Provide the [x, y] coordinate of the cell's center where the given text is located.  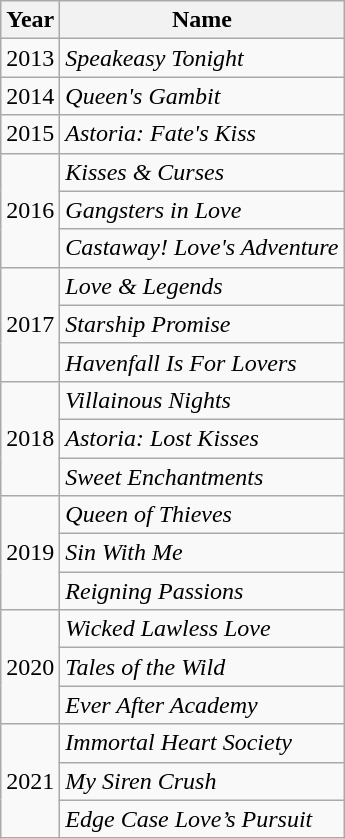
2014 [30, 96]
Queen's Gambit [202, 96]
Love & Legends [202, 286]
Villainous Nights [202, 400]
Wicked Lawless Love [202, 629]
2015 [30, 134]
Immortal Heart Society [202, 743]
Gangsters in Love [202, 210]
2019 [30, 553]
Ever After Academy [202, 705]
Edge Case Love’s Pursuit [202, 819]
2021 [30, 781]
Queen of Thieves [202, 515]
2017 [30, 324]
Sin With Me [202, 553]
Tales of the Wild [202, 667]
Speakeasy Tonight [202, 58]
Castaway! Love's Adventure [202, 248]
Sweet Enchantments [202, 477]
Starship Promise [202, 324]
2020 [30, 667]
Astoria: Fate's Kiss [202, 134]
2018 [30, 438]
Reigning Passions [202, 591]
2013 [30, 58]
Year [30, 20]
Havenfall Is For Lovers [202, 362]
2016 [30, 210]
Kisses & Curses [202, 172]
Name [202, 20]
My Siren Crush [202, 781]
Astoria: Lost Kisses [202, 438]
